Find where the given text appears and provide that cell's center as [X, Y] coordinate. 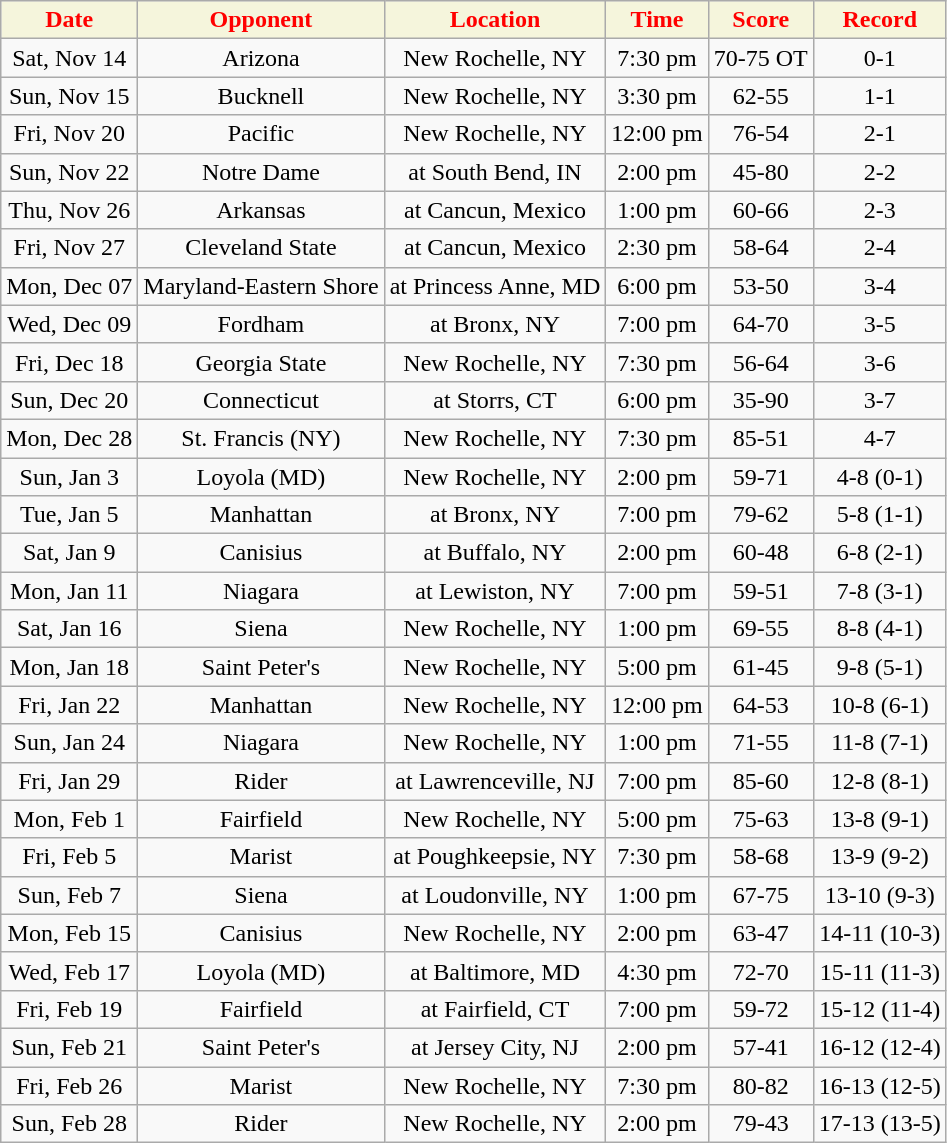
Cleveland State [261, 248]
Wed, Dec 09 [70, 324]
6-8 (2-1) [880, 553]
Mon, Feb 1 [70, 819]
79-62 [760, 515]
2-3 [880, 210]
at Storrs, CT [495, 400]
Sun, Feb 7 [70, 895]
4-7 [880, 438]
Sun, Jan 24 [70, 743]
64-70 [760, 324]
15-12 (11-4) [880, 1009]
79-43 [760, 1124]
45-80 [760, 172]
at Fairfield, CT [495, 1009]
Georgia State [261, 362]
Sat, Jan 9 [70, 553]
59-72 [760, 1009]
Sun, Dec 20 [70, 400]
Wed, Feb 17 [70, 971]
2-1 [880, 134]
Location [495, 20]
Maryland-Eastern Shore [261, 286]
60-48 [760, 553]
2-2 [880, 172]
Fri, Feb 5 [70, 857]
at Lawrenceville, NJ [495, 781]
67-75 [760, 895]
2-4 [880, 248]
at Lewiston, NY [495, 591]
at Jersey City, NJ [495, 1047]
3-6 [880, 362]
58-68 [760, 857]
58-64 [760, 248]
63-47 [760, 933]
Mon, Jan 18 [70, 667]
10-8 (6-1) [880, 705]
80-82 [760, 1085]
3-5 [880, 324]
61-45 [760, 667]
Time [657, 20]
72-70 [760, 971]
56-64 [760, 362]
15-11 (11-3) [880, 971]
4-8 (0-1) [880, 477]
Sat, Jan 16 [70, 629]
64-53 [760, 705]
Sun, Feb 28 [70, 1124]
at Poughkeepsie, NY [495, 857]
Mon, Feb 15 [70, 933]
Sun, Jan 3 [70, 477]
16-12 (12-4) [880, 1047]
2:30 pm [657, 248]
Opponent [261, 20]
at Princess Anne, MD [495, 286]
Fri, Nov 20 [70, 134]
Arkansas [261, 210]
Date [70, 20]
70-75 OT [760, 58]
69-55 [760, 629]
71-55 [760, 743]
7-8 (3-1) [880, 591]
Fri, Feb 19 [70, 1009]
53-50 [760, 286]
Thu, Nov 26 [70, 210]
8-8 (4-1) [880, 629]
3-4 [880, 286]
at Buffalo, NY [495, 553]
Score [760, 20]
35-90 [760, 400]
Arizona [261, 58]
Pacific [261, 134]
Bucknell [261, 96]
12-8 (8-1) [880, 781]
St. Francis (NY) [261, 438]
Sun, Feb 21 [70, 1047]
at South Bend, IN [495, 172]
60-66 [760, 210]
11-8 (7-1) [880, 743]
13-10 (9-3) [880, 895]
Notre Dame [261, 172]
4:30 pm [657, 971]
9-8 (5-1) [880, 667]
Fri, Jan 29 [70, 781]
at Loudonville, NY [495, 895]
Fri, Feb 26 [70, 1085]
Sat, Nov 14 [70, 58]
1-1 [880, 96]
13-8 (9-1) [880, 819]
85-60 [760, 781]
Mon, Dec 07 [70, 286]
85-51 [760, 438]
Record [880, 20]
5-8 (1-1) [880, 515]
13-9 (9-2) [880, 857]
57-41 [760, 1047]
3:30 pm [657, 96]
Tue, Jan 5 [70, 515]
16-13 (12-5) [880, 1085]
Fri, Nov 27 [70, 248]
76-54 [760, 134]
Fordham [261, 324]
59-51 [760, 591]
14-11 (10-3) [880, 933]
62-55 [760, 96]
0-1 [880, 58]
17-13 (13-5) [880, 1124]
Sun, Nov 22 [70, 172]
Fri, Jan 22 [70, 705]
Mon, Dec 28 [70, 438]
3-7 [880, 400]
Connecticut [261, 400]
75-63 [760, 819]
Mon, Jan 11 [70, 591]
at Baltimore, MD [495, 971]
Sun, Nov 15 [70, 96]
59-71 [760, 477]
Fri, Dec 18 [70, 362]
